Pinpoint the cell where the given text exists, returning its [X, Y] midpoint coordinate. 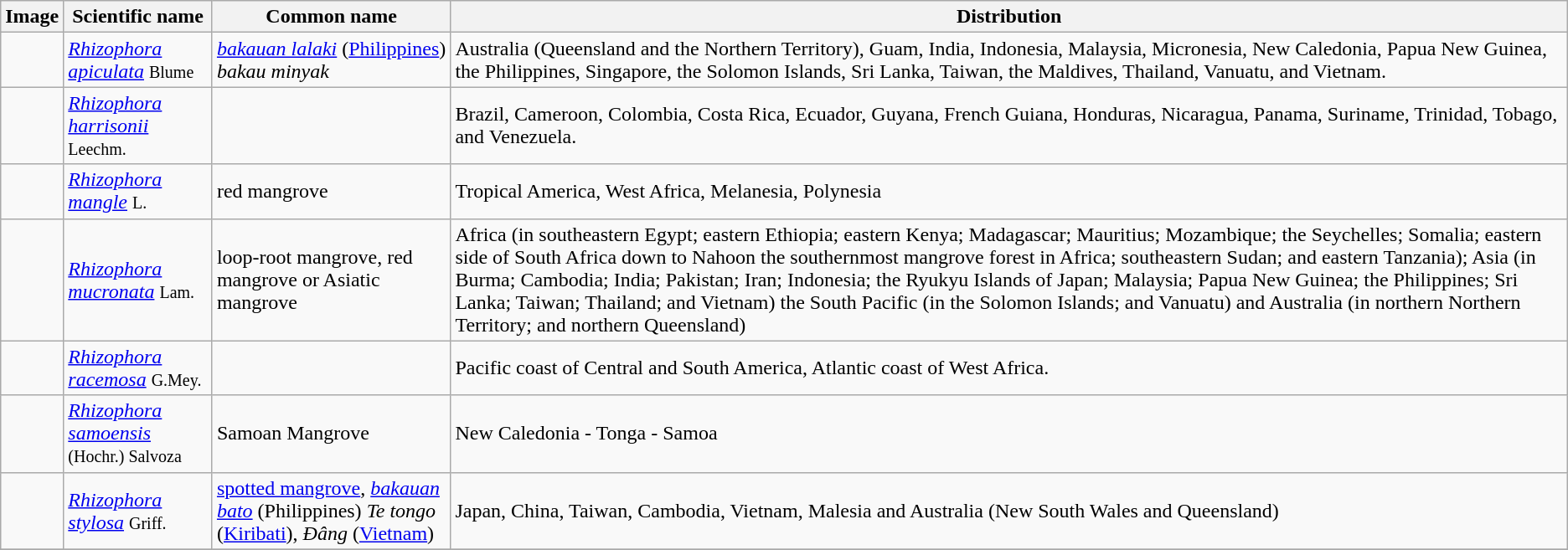
red mangrove [331, 191]
Pacific coast of Central and South America, Atlantic coast of West Africa. [1008, 368]
Samoan Mangrove [331, 434]
Japan, China, Taiwan, Cambodia, Vietnam, Malesia and Australia (New South Wales and Queensland) [1008, 511]
Rhizophora harrisonii Leechm. [138, 126]
Rhizophora mucronata Lam. [138, 280]
loop-root mangrove, red mangrove or Asiatic mangrove [331, 280]
Distribution [1008, 17]
Rhizophora stylosa Griff. [138, 511]
bakauan lalaki (Philippines) bakau minyak [331, 60]
Brazil, Cameroon, Colombia, Costa Rica, Ecuador, Guyana, French Guiana, Honduras, Nicaragua, Panama, Suriname, Trinidad, Tobago, and Venezuela. [1008, 126]
Rhizophora samoensis (Hochr.) Salvoza [138, 434]
Rhizophora apiculata Blume [138, 60]
spotted mangrove, bakauan bato (Philippines) Te tongo (Kiribati), Đâng (Vietnam) [331, 511]
Rhizophora mangle L. [138, 191]
Rhizophora racemosa G.Mey. [138, 368]
Scientific name [138, 17]
Image [32, 17]
Tropical America, West Africa, Melanesia, Polynesia [1008, 191]
Common name [331, 17]
New Caledonia - Tonga - Samoa [1008, 434]
